Identify which cell holds the provided text, then report its (X, Y) central coordinate. 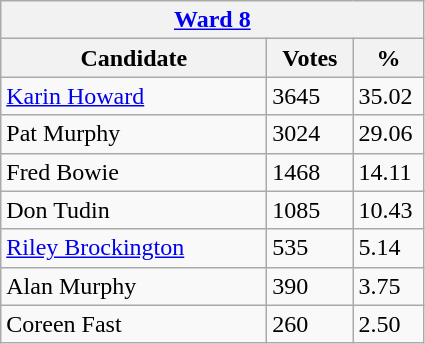
390 (310, 286)
14.11 (388, 172)
3.75 (388, 286)
Fred Bowie (134, 172)
1468 (310, 172)
Alan Murphy (134, 286)
Coreen Fast (134, 324)
Riley Brockington (134, 248)
29.06 (388, 134)
260 (310, 324)
% (388, 58)
Pat Murphy (134, 134)
3645 (310, 96)
Candidate (134, 58)
1085 (310, 210)
2.50 (388, 324)
5.14 (388, 248)
Votes (310, 58)
3024 (310, 134)
Don Tudin (134, 210)
35.02 (388, 96)
Karin Howard (134, 96)
Ward 8 (212, 20)
10.43 (388, 210)
535 (310, 248)
